Search for the cell housing the specified text and yield its (X, Y) center coordinate. 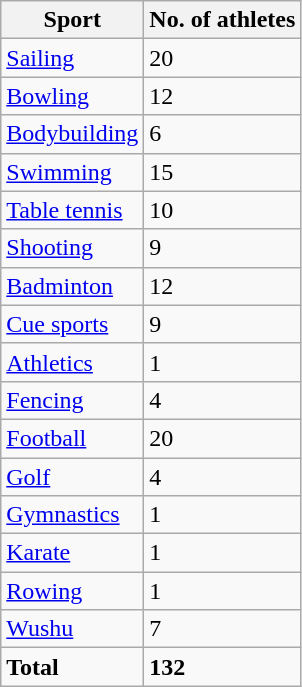
No. of athletes (222, 20)
Bowling (72, 96)
Swimming (72, 172)
6 (222, 134)
Football (72, 438)
7 (222, 629)
Rowing (72, 591)
Athletics (72, 362)
15 (222, 172)
Table tennis (72, 210)
Total (72, 667)
132 (222, 667)
Sport (72, 20)
Shooting (72, 248)
Golf (72, 477)
Fencing (72, 400)
Wushu (72, 629)
Gymnastics (72, 515)
Badminton (72, 286)
Bodybuilding (72, 134)
Cue sports (72, 324)
Sailing (72, 58)
Karate (72, 553)
10 (222, 210)
